From the cell containing the given text, extract its center point as (x, y) coordinate. 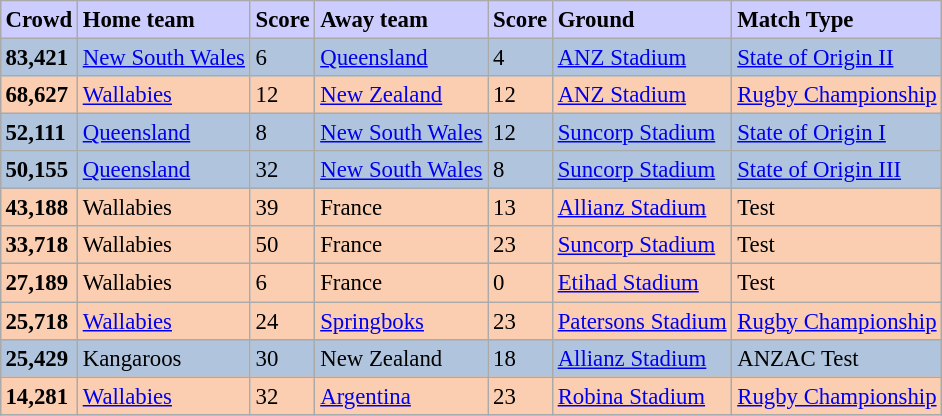
83,421 (38, 58)
Springboks (402, 321)
25,718 (38, 321)
Home team (164, 20)
39 (282, 208)
33,718 (38, 245)
Match Type (837, 20)
27,189 (38, 283)
0 (520, 283)
14,281 (38, 396)
68,627 (38, 95)
43,188 (38, 208)
50,155 (38, 170)
State of Origin I (837, 133)
Patersons Stadium (642, 321)
Away team (402, 20)
Robina Stadium (642, 396)
ANZAC Test (837, 358)
State of Origin III (837, 170)
13 (520, 208)
Kangaroos (164, 358)
18 (520, 358)
Ground (642, 20)
Argentina (402, 396)
State of Origin II (837, 58)
30 (282, 358)
4 (520, 58)
24 (282, 321)
Etihad Stadium (642, 283)
Crowd (38, 20)
50 (282, 245)
52,111 (38, 133)
25,429 (38, 358)
